Provide the [X, Y] coordinate of the cell's center where the given text is located.  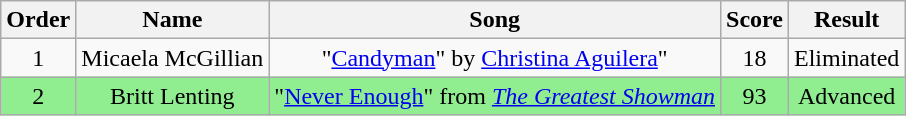
Eliminated [846, 58]
1 [38, 58]
Score [755, 20]
Name [172, 20]
18 [755, 58]
Song [495, 20]
Micaela McGillian [172, 58]
Britt Lenting [172, 96]
"Never Enough" from The Greatest Showman [495, 96]
Order [38, 20]
93 [755, 96]
Result [846, 20]
2 [38, 96]
Advanced [846, 96]
"Candyman" by Christina Aguilera" [495, 58]
